Output the [x, y] coordinate of the center of the cell containing the given text.  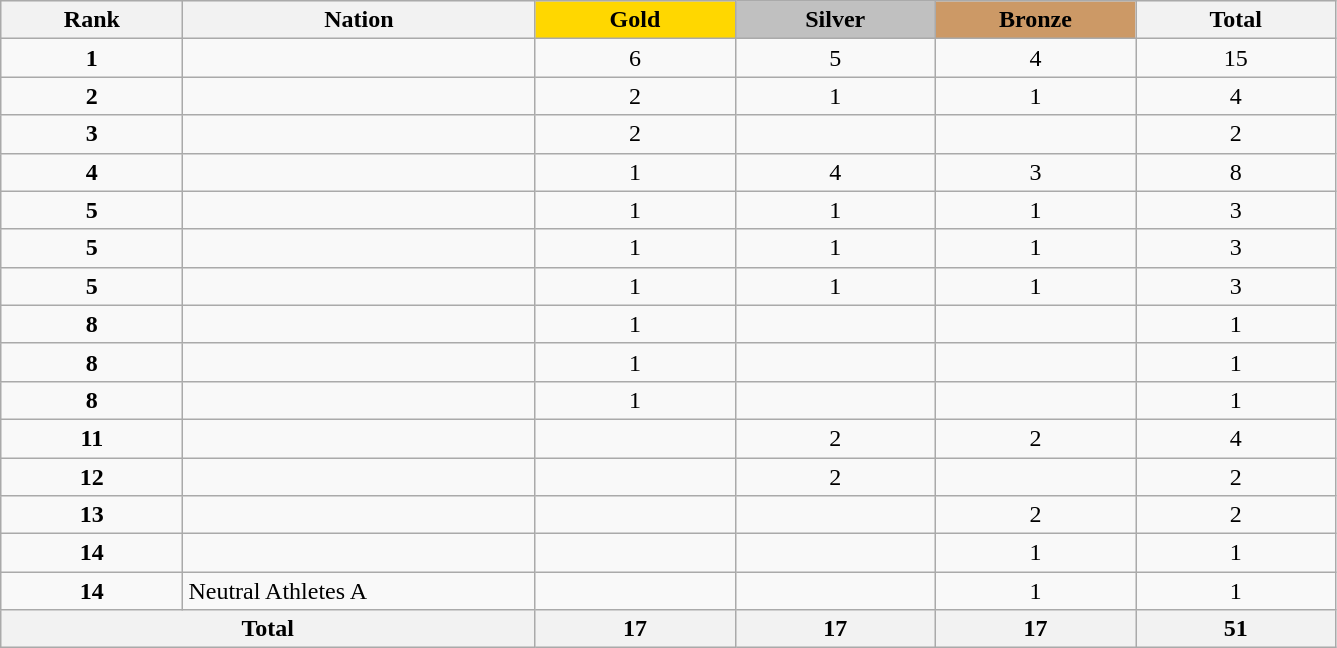
Bronze [1035, 20]
11 [92, 438]
Gold [635, 20]
Rank [92, 20]
51 [1236, 629]
Silver [835, 20]
13 [92, 515]
6 [635, 58]
12 [92, 477]
Nation [359, 20]
Neutral Athletes A [359, 591]
15 [1236, 58]
